For the text-containing cell, return its midpoint in [X, Y] coordinate format. 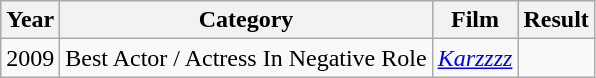
Karzzzz [475, 58]
Film [475, 20]
Year [30, 20]
Category [246, 20]
2009 [30, 58]
Best Actor / Actress In Negative Role [246, 58]
Result [556, 20]
